Output the (x, y) coordinate of the center of the cell containing the given text.  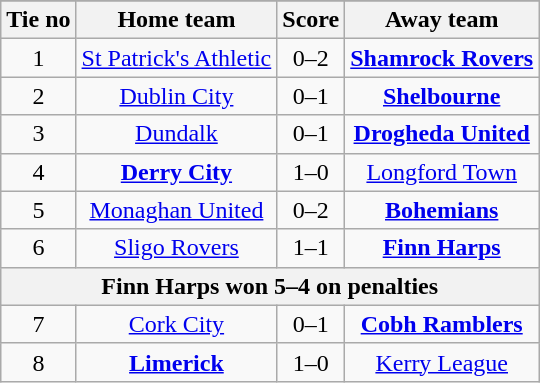
3 (38, 134)
Kerry League (442, 362)
St Patrick's Athletic (176, 58)
1 (38, 58)
Shelbourne (442, 96)
Dundalk (176, 134)
Home team (176, 20)
Shamrock Rovers (442, 58)
Bohemians (442, 210)
Cork City (176, 324)
Longford Town (442, 172)
6 (38, 248)
Limerick (176, 362)
Sligo Rovers (176, 248)
4 (38, 172)
Finn Harps won 5–4 on penalties (270, 286)
2 (38, 96)
Drogheda United (442, 134)
1–1 (311, 248)
Away team (442, 20)
Monaghan United (176, 210)
Derry City (176, 172)
7 (38, 324)
Cobh Ramblers (442, 324)
Dublin City (176, 96)
Score (311, 20)
Tie no (38, 20)
5 (38, 210)
8 (38, 362)
Finn Harps (442, 248)
